Find where the given text appears and provide that cell's center as (x, y) coordinate. 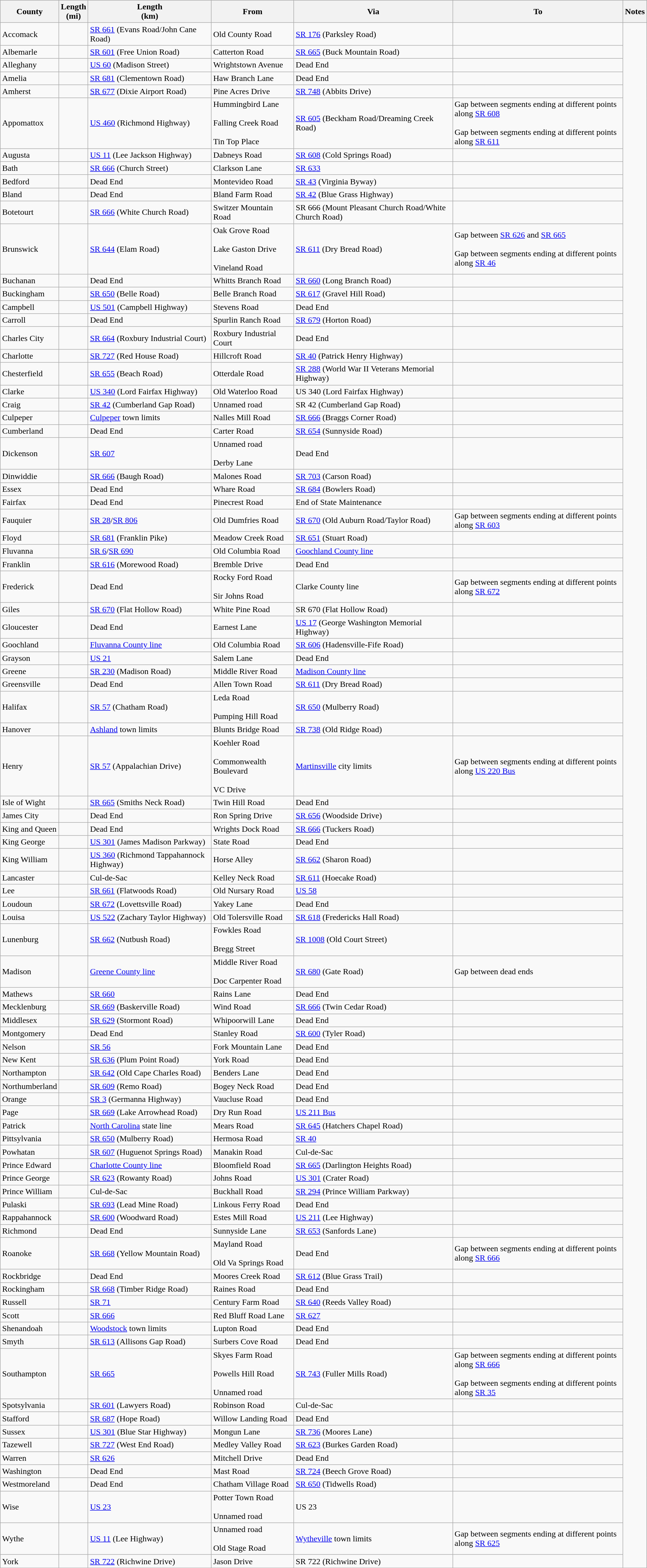
Westmoreland (30, 1484)
Prince George (30, 1178)
Length(km) (150, 12)
Belle Branch Road (252, 294)
SR 57 (Chatham Road) (150, 707)
SR 662 (Sharon Road) (373, 860)
SR 288 (World War II Veterans Memorial Highway) (373, 373)
SR 669 (Lake Arrowhead Road) (150, 1113)
Rains Lane (252, 994)
Otterdale Road (252, 373)
New Kent (30, 1060)
Rocky Ford RoadSir Johns Road (252, 587)
SR 665 (Buck Mountain Road) (373, 52)
Blunts Bridge Road (252, 729)
Dabneys Road (252, 155)
SR 665 (Darlington Heights Road) (373, 1165)
Surbers Cove Road (252, 1342)
Estes Mill Road (252, 1218)
Carter Road (252, 431)
SR 660 (150, 994)
Roanoke (30, 1253)
SR 661 (Evans Road/John Cane Road) (150, 34)
SR 294 (Prince William Parkway) (373, 1191)
Wind Road (252, 1007)
Horse Alley (252, 860)
Stanley Road (252, 1033)
Manakin Road (252, 1152)
SR 656 (Woodside Drive) (373, 815)
SR 677 (Dixie Airport Road) (150, 91)
SR 42 (Blue Grass Highway) (373, 194)
Dry Run Road (252, 1113)
SR 738 (Old Ridge Road) (373, 729)
SR 626 (150, 1458)
SR 57 (Appalachian Drive) (150, 766)
Dinwiddie (30, 476)
US 58 (373, 891)
Whitts Branch Road (252, 281)
Ron Spring Drive (252, 815)
Albemarle (30, 52)
James City (30, 815)
Isle of Wight (30, 802)
SR 666 (White Church Road) (150, 212)
SR 613 (Allisons Gap Road) (150, 1342)
SR 623 (Rowanty Road) (150, 1178)
Oak Grove RoadLake Gaston DriveVineland Road (252, 249)
Nelson (30, 1046)
SR 743 (Fuller Mills Road) (373, 1374)
Cumberland (30, 431)
SR 601 (Lawyers Road) (150, 1405)
Loudoun (30, 904)
White Pine Road (252, 609)
Charlotte (30, 356)
SR 1008 (Old Court Street) (373, 940)
SR 633 (373, 168)
SR 627 (373, 1315)
Unnamed road (252, 405)
County (30, 12)
US 301 (James Madison Parkway) (150, 842)
Via (373, 12)
SR 607 (150, 453)
SR 40 (Patrick Henry Highway) (373, 356)
Gap between segments ending at different points along US 220 Bus (538, 766)
US 460 (Richmond Highway) (150, 123)
Mathews (30, 994)
Goochland County line (373, 551)
Wrights Dock Road (252, 829)
SR 666 (Twin Cedar Road) (373, 1007)
Rappahannock (30, 1218)
US 211 (Lee Highway) (373, 1218)
Brunswick (30, 249)
Salem Lane (252, 658)
SR 40 (373, 1139)
Fairfax (30, 502)
Fluvanna County line (150, 645)
SR 693 (Lead Mine Road) (150, 1205)
Frederick (30, 587)
SR 617 (Gravel Hill Road) (373, 294)
Bath (30, 168)
Pine Acres Drive (252, 91)
Robinson Road (252, 1405)
King and Queen (30, 829)
Greene (30, 671)
Grayson (30, 658)
Wytheville town limits (373, 1539)
Ashland town limits (150, 729)
Benders Lane (252, 1073)
Greene County line (150, 971)
Century Farm Road (252, 1302)
Russell (30, 1302)
King William (30, 860)
Hummingbird LaneFalling Creek RoadTin Top Place (252, 123)
Appomattox (30, 123)
Gap between segments ending at different points along SR 625 (538, 1539)
Old Dumfries Road (252, 520)
Unnamed roadOld Stage Road (252, 1539)
Chesterfield (30, 373)
US 11 (Lee Highway) (150, 1539)
Augusta (30, 155)
Madison (30, 971)
Gap between SR 626 and SR 665Gap between segments ending at different points along SR 46 (538, 249)
Stevens Road (252, 307)
Bland (30, 194)
SR 681 (Clementown Road) (150, 78)
Pinecrest Road (252, 502)
Culpeper (30, 418)
Earnest Lane (252, 627)
SR 662 (Nutbush Road) (150, 940)
Hermosa Road (252, 1139)
SR 611 (Hoecake Road) (373, 878)
SR 655 (Beach Road) (150, 373)
State Road (252, 842)
SR 669 (Baskerville Road) (150, 1007)
SR 651 (Stuart Road) (373, 538)
Old Tolersville Road (252, 917)
End of State Maintenance (373, 502)
Prince Edward (30, 1165)
Sunnyside Lane (252, 1231)
Culpeper town limits (150, 418)
Hillcroft Road (252, 356)
SR 609 (Remo Road) (150, 1086)
US 501 (Campbell Highway) (150, 307)
SR 664 (Roxbury Industrial Court) (150, 338)
Fork Mountain Lane (252, 1046)
Accomack (30, 34)
Bloomfield Road (252, 1165)
Buckingham (30, 294)
US 301 (Blue Star Highway) (150, 1432)
SR 736 (Moores Lane) (373, 1432)
US 21 (150, 658)
Switzer Mountain Road (252, 212)
Southampton (30, 1374)
SR 727 (West End Road) (150, 1445)
SR 600 (Tyler Road) (373, 1033)
SR 666 (Baugh Road) (150, 476)
Roxbury Industrial Court (252, 338)
Skyes Farm RoadPowells Hill RoadUnnamed road (252, 1374)
Vaucluse Road (252, 1099)
SR 629 (Stormont Road) (150, 1020)
Raines Road (252, 1289)
Leda RoadPumping Hill Road (252, 707)
Smyth (30, 1342)
Middle River Road (252, 671)
Whipoorwill Lane (252, 1020)
Allen Town Road (252, 684)
Buchanan (30, 281)
Amherst (30, 91)
Amelia (30, 78)
Middle River RoadDoc Carpenter Road (252, 971)
Rockbridge (30, 1276)
From (252, 12)
SR 681 (Franklin Pike) (150, 538)
Sussex (30, 1432)
SR 28/SR 806 (150, 520)
Fluvanna (30, 551)
King George (30, 842)
SR 642 (Old Cape Charles Road) (150, 1073)
Wise (30, 1507)
Giles (30, 609)
Bremble Drive (252, 564)
SR 607 (Huguenot Springs Road) (150, 1152)
Clarke County line (373, 587)
Dickenson (30, 453)
Hanover (30, 729)
Halifax (30, 707)
Kelley Neck Road (252, 878)
Clarkson Lane (252, 168)
Potter Town RoadUnnamed road (252, 1507)
Montgomery (30, 1033)
SR 3 (Germanna Highway) (150, 1099)
Shenandoah (30, 1329)
SR 43 (Virginia Byway) (373, 181)
Spurlin Ranch Road (252, 320)
SR 668 (Timber Ridge Road) (150, 1289)
SR 650 (Belle Road) (150, 294)
Medley Valley Road (252, 1445)
Northumberland (30, 1086)
Chatham Village Road (252, 1484)
Pulaski (30, 1205)
Richmond (30, 1231)
Scott (30, 1315)
Craig (30, 405)
SR 703 (Carson Road) (373, 476)
Carroll (30, 320)
SR 666 (Church Street) (150, 168)
SR 672 (Lovettsville Road) (150, 904)
Old County Road (252, 34)
SR 679 (Horton Road) (373, 320)
Floyd (30, 538)
Meadow Creek Road (252, 538)
US 522 (Zachary Taylor Highway) (150, 917)
Madison County line (373, 671)
Pittsylvania (30, 1139)
US 60 (Madison Street) (150, 65)
SR 640 (Reeds Valley Road) (373, 1302)
Essex (30, 489)
Wrightstown Avenue (252, 65)
Unnamed roadDerby Lane (252, 453)
Henry (30, 766)
SR 608 (Cold Springs Road) (373, 155)
North Carolina state line (150, 1126)
Gap between segments ending at different points along SR 608Gap between segments ending at different points along SR 611 (538, 123)
Gloucester (30, 627)
SR 748 (Abbits Drive) (373, 91)
York (30, 1561)
Bland Farm Road (252, 194)
Alleghany (30, 65)
Yakey Lane (252, 904)
SR 666 (150, 1315)
SR 71 (150, 1302)
Mecklenburg (30, 1007)
SR 645 (Hatchers Chapel Road) (373, 1126)
Stafford (30, 1419)
Koehler RoadCommonwealth BoulevardVC Drive (252, 766)
SR 618 (Fredericks Hall Road) (373, 917)
Mongun Lane (252, 1432)
Mears Road (252, 1126)
Lupton Road (252, 1329)
Gap between segments ending at different points along SR 672 (538, 587)
Old Nursary Road (252, 891)
Martinsville city limits (373, 766)
SR 230 (Madison Road) (150, 671)
SR 600 (Woodward Road) (150, 1218)
Louisa (30, 917)
Old Waterloo Road (252, 391)
Johns Road (252, 1178)
Orange (30, 1099)
Fowkles RoadBregg Street (252, 940)
Length(mi) (73, 12)
Greensville (30, 684)
US 211 Bus (373, 1113)
Moores Creek Road (252, 1276)
US 360 (Richmond Tappahannock Highway) (150, 860)
Malones Road (252, 476)
Bogey Neck Road (252, 1086)
SR 650 (Tidwells Road) (373, 1484)
Middlesex (30, 1020)
Powhatan (30, 1152)
SR 605 (Beckham Road/Dreaming Creek Road) (373, 123)
SR 665 (150, 1374)
Buckhall Road (252, 1191)
Willow Landing Road (252, 1419)
Spotsylvania (30, 1405)
Botetourt (30, 212)
Prince William (30, 1191)
SR 623 (Burkes Garden Road) (373, 1445)
Notes (635, 12)
SR 724 (Beech Grove Road) (373, 1471)
Twin Hill Road (252, 802)
Charles City (30, 338)
SR 660 (Long Branch Road) (373, 281)
Mast Road (252, 1471)
Page (30, 1113)
SR 680 (Gate Road) (373, 971)
SR 644 (Elam Road) (150, 249)
US 301 (Crater Road) (373, 1178)
SR 666 (Tuckers Road) (373, 829)
SR 636 (Plum Point Road) (150, 1060)
Mayland RoadOld Va Springs Road (252, 1253)
Catterton Road (252, 52)
US 11 (Lee Jackson Highway) (150, 155)
Whare Road (252, 489)
York Road (252, 1060)
SR 670 (Old Auburn Road/Taylor Road) (373, 520)
Lancaster (30, 878)
Red Bluff Road Lane (252, 1315)
Nalles Mill Road (252, 418)
SR 601 (Free Union Road) (150, 52)
Woodstock town limits (150, 1329)
Franklin (30, 564)
SR 668 (Yellow Mountain Road) (150, 1253)
Rockingham (30, 1289)
SR 606 (Hadensville-Fife Road) (373, 645)
SR 661 (Flatwoods Road) (150, 891)
Gap between dead ends (538, 971)
SR 6/SR 690 (150, 551)
SR 666 (Mount Pleasant Church Road/White Church Road) (373, 212)
To (538, 12)
Gap between segments ending at different points along SR 603 (538, 520)
SR 684 (Bowlers Road) (373, 489)
SR 666 (Braggs Corner Road) (373, 418)
Gap between segments ending at different points along SR 666Gap between segments ending at different points along SR 35 (538, 1374)
Montevideo Road (252, 181)
SR 176 (Parksley Road) (373, 34)
SR 687 (Hope Road) (150, 1419)
Northampton (30, 1073)
Haw Branch Lane (252, 78)
SR 665 (Smiths Neck Road) (150, 802)
Jason Drive (252, 1561)
Lunenburg (30, 940)
Tazewell (30, 1445)
Fauquier (30, 520)
Linkous Ferry Road (252, 1205)
SR 653 (Sanfords Lane) (373, 1231)
Wythe (30, 1539)
Warren (30, 1458)
Charlotte County line (150, 1165)
Washington (30, 1471)
Campbell (30, 307)
Lee (30, 891)
Gap between segments ending at different points along SR 666 (538, 1253)
SR 727 (Red House Road) (150, 356)
Patrick (30, 1126)
Goochland (30, 645)
US 17 (George Washington Memorial Highway) (373, 627)
Bedford (30, 181)
Mitchell Drive (252, 1458)
Clarke (30, 391)
SR 654 (Sunnyside Road) (373, 431)
SR 56 (150, 1046)
SR 616 (Morewood Road) (150, 564)
SR 612 (Blue Grass Trail) (373, 1276)
